Return the (X, Y) coordinate for the center point of the cell that contains the specified text.  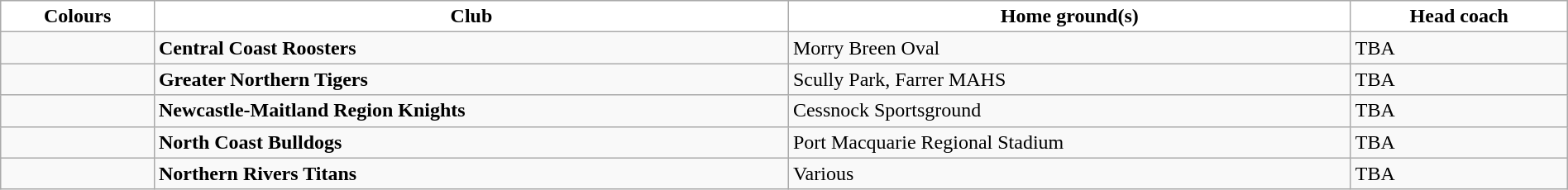
Home ground(s) (1069, 17)
Morry Breen Oval (1069, 48)
North Coast Bulldogs (471, 142)
Northern Rivers Titans (471, 173)
Port Macquarie Regional Stadium (1069, 142)
Club (471, 17)
Colours (78, 17)
Newcastle-Maitland Region Knights (471, 111)
Central Coast Roosters (471, 48)
Head coach (1459, 17)
Cessnock Sportsground (1069, 111)
Various (1069, 173)
Scully Park, Farrer MAHS (1069, 79)
Greater Northern Tigers (471, 79)
